Detect which cell encompasses the target text, then output its (x, y) center coordinate. 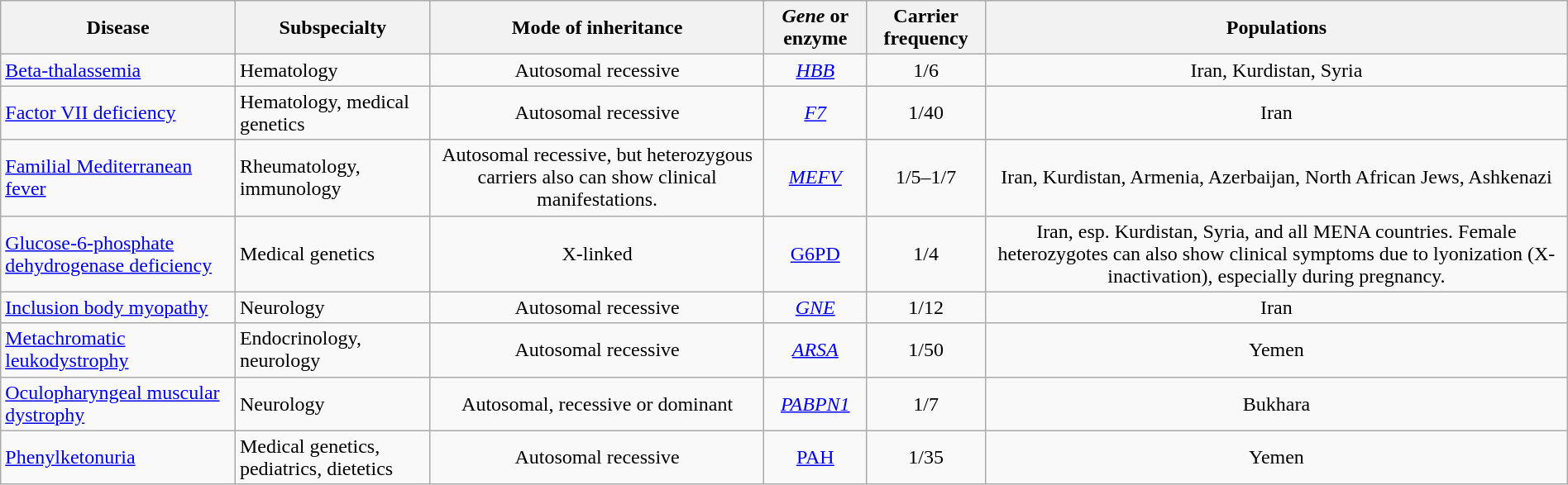
Autosomal recessive, but heterozygous carriers also can show clinical manifestations. (597, 178)
1/6 (926, 70)
Bukhara (1277, 403)
Inclusion body myopathy (118, 307)
GNE (815, 307)
Populations (1277, 28)
1/40 (926, 112)
Metachromatic leukodystrophy (118, 350)
Iran, Kurdistan, Armenia, Azerbaijan, North African Jews, Ashkenazi (1277, 178)
1/7 (926, 403)
G6PD (815, 254)
Familial Mediterranean fever (118, 178)
X-linked (597, 254)
Disease (118, 28)
Glucose-6-phosphate dehydrogenase deficiency (118, 254)
Factor VII deficiency (118, 112)
F7 (815, 112)
Subspecialty (332, 28)
Medical genetics (332, 254)
Iran, Kurdistan, Syria (1277, 70)
Beta-thalassemia (118, 70)
Phenylketonuria (118, 458)
Autosomal, recessive or dominant (597, 403)
Hematology (332, 70)
1/4 (926, 254)
MEFV (815, 178)
HBB (815, 70)
1/12 (926, 307)
1/50 (926, 350)
ARSA (815, 350)
Rheumatology, immunology (332, 178)
Gene or enzyme (815, 28)
Medical genetics, pediatrics, dietetics (332, 458)
Hematology, medical genetics (332, 112)
PABPN1 (815, 403)
PAH (815, 458)
1/5–1/7 (926, 178)
Carrier frequency (926, 28)
Oculopharyngeal muscular dystrophy (118, 403)
Mode of inheritance (597, 28)
Endocrinology, neurology (332, 350)
1/35 (926, 458)
